Detect which cell encompasses the target text, then output its [x, y] center coordinate. 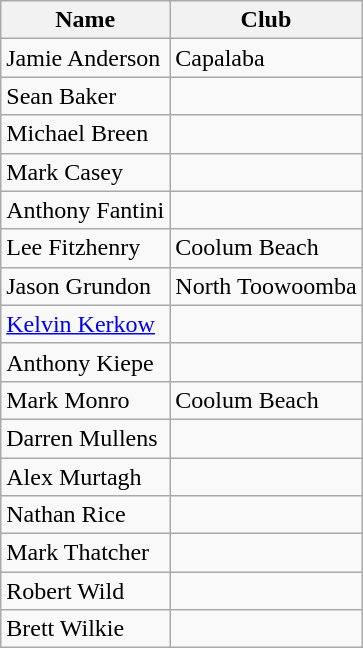
Mark Monro [86, 400]
Alex Murtagh [86, 477]
Club [266, 20]
Anthony Fantini [86, 210]
Darren Mullens [86, 438]
Capalaba [266, 58]
Brett Wilkie [86, 629]
Name [86, 20]
Anthony Kiepe [86, 362]
Mark Casey [86, 172]
Jason Grundon [86, 286]
Kelvin Kerkow [86, 324]
Lee Fitzhenry [86, 248]
Nathan Rice [86, 515]
Mark Thatcher [86, 553]
Michael Breen [86, 134]
North Toowoomba [266, 286]
Sean Baker [86, 96]
Jamie Anderson [86, 58]
Robert Wild [86, 591]
